Output the [X, Y] coordinate of the center of the cell containing the given text.  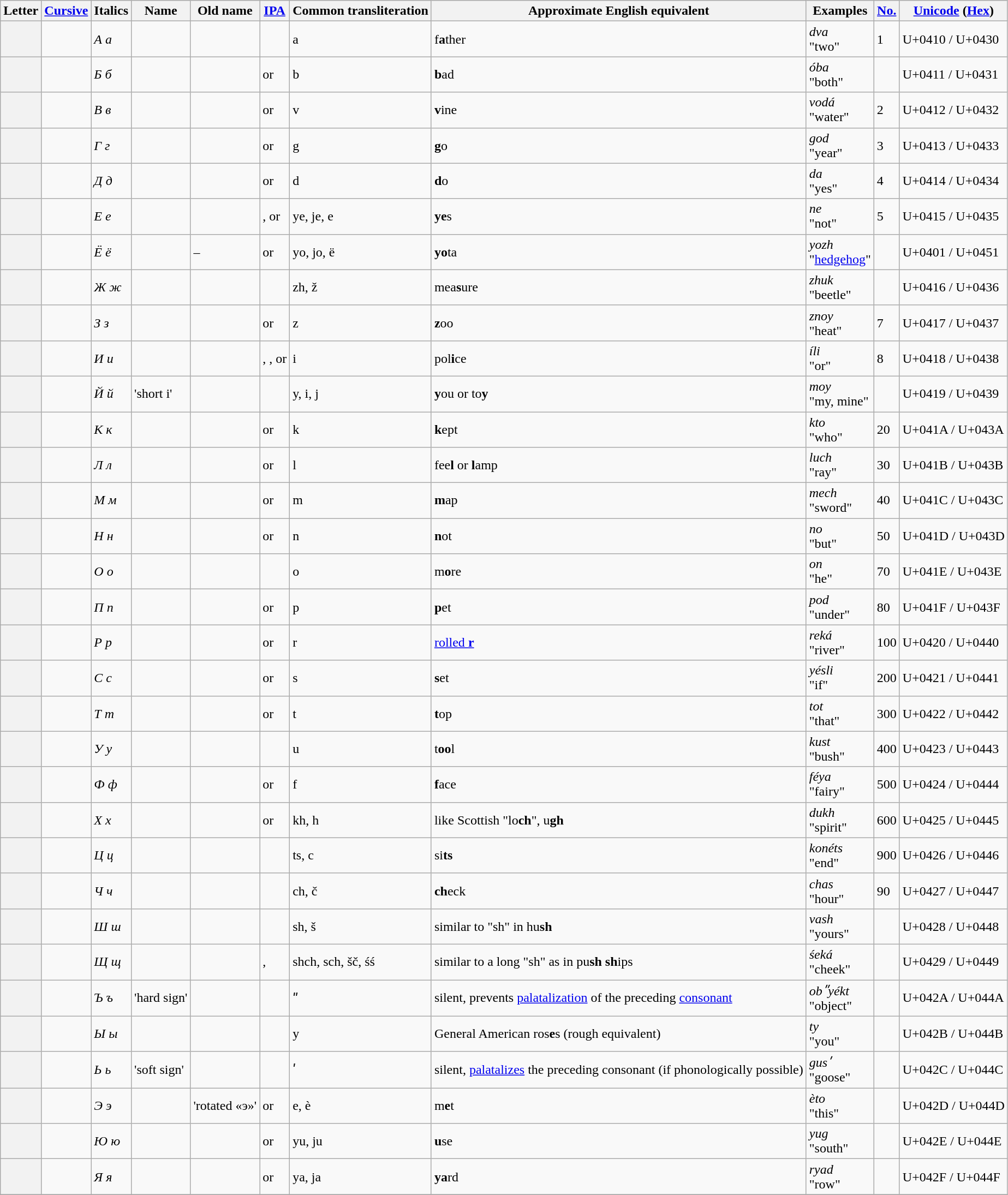
yota [619, 252]
similar to a long "sh" as in push ships [619, 961]
god"year" [840, 145]
Examples [840, 11]
met [619, 1106]
U+0411 / U+0431 [953, 74]
U+0424 / U+0444 [953, 785]
IPA [275, 11]
ya, ja [361, 1176]
tot"that" [840, 714]
U+042C / U+044C [953, 1069]
o [361, 572]
measure [619, 287]
konéts"end" [840, 856]
i [361, 358]
З з [111, 323]
U+0427 / U+0447 [953, 891]
Ф ф [111, 785]
luch"ray" [840, 465]
U+0401 / U+0451 [953, 252]
Ё ё [111, 252]
a [361, 39]
rolled r [619, 643]
U+041C / U+043C [953, 501]
do [619, 181]
Т т [111, 714]
О о [111, 572]
map [619, 501]
zh, ž [361, 287]
l [361, 465]
féya"fairy" [840, 785]
70 [886, 572]
П п [111, 607]
U+042E / U+044E [953, 1142]
vodá"water" [840, 110]
Ц ц [111, 856]
U+042B / U+044B [953, 1033]
ty"you" [840, 1033]
Ш ш [111, 927]
U+0416 / U+0436 [953, 287]
set [619, 678]
z [361, 323]
zoo [619, 323]
g [361, 145]
pet [619, 607]
100 [886, 643]
dva"two" [840, 39]
Ю ю [111, 1142]
, [275, 961]
dukh"spirit" [840, 820]
chas"hour" [840, 891]
Н н [111, 536]
U+0415 / U+0435 [953, 216]
Г г [111, 145]
U+0426 / U+0446 [953, 856]
U+0422 / U+0442 [953, 714]
500 [886, 785]
s [361, 678]
yes [619, 216]
U+0420 / U+0440 [953, 643]
U+0425 / U+0445 [953, 820]
Р р [111, 643]
ryad"row" [840, 1176]
50 [886, 536]
more [619, 572]
General American roses (rough equivalent) [619, 1033]
Italics [111, 11]
kh, h [361, 820]
silent, palatalizes the preceding consonant (if phonologically possible) [619, 1069]
Ы ы [111, 1033]
moy"my, mine" [840, 394]
èto"this" [840, 1106]
, or [275, 216]
śeká"cheek" [840, 961]
М м [111, 501]
Name [161, 11]
U+042A / U+044A [953, 999]
U+042D / U+044D [953, 1106]
check [619, 891]
'soft sign' [161, 1069]
obʺyékt"object" [840, 999]
'short i' [161, 394]
t [361, 714]
ʺ [361, 999]
use [619, 1142]
Х х [111, 820]
U+0418 / U+0438 [953, 358]
v [361, 110]
yésli"if" [840, 678]
bad [619, 74]
feel or lamp [619, 465]
3 [886, 145]
yu, ju [361, 1142]
'rotated «э»' [225, 1106]
, , or [275, 358]
Д д [111, 181]
u [361, 749]
А а [111, 39]
Ж ж [111, 287]
'hard sign' [161, 999]
С с [111, 678]
shch, sch, šč, śś [361, 961]
U+0410 / U+0430 [953, 39]
vine [619, 110]
no"but" [840, 536]
f [361, 785]
30 [886, 465]
U+0412 / U+0432 [953, 110]
Ь ь [111, 1069]
kept [619, 429]
Ъ ъ [111, 999]
2 [886, 110]
90 [886, 891]
40 [886, 501]
top [619, 714]
yard [619, 1176]
vash"yours" [840, 927]
ʹ [361, 1069]
U+0423 / U+0443 [953, 749]
reká"river" [840, 643]
zhuk"beetle" [840, 287]
b [361, 74]
U+042F / U+044F [953, 1176]
Э э [111, 1106]
7 [886, 323]
mech"sword" [840, 501]
like Scottish "loch", ugh [619, 820]
U+0414 / U+0434 [953, 181]
Cursive [67, 11]
Б б [111, 74]
U+0413 / U+0433 [953, 145]
íli"or" [840, 358]
1 [886, 39]
ne"not" [840, 216]
Letter [21, 11]
U+041B / U+043B [953, 465]
Е е [111, 216]
police [619, 358]
silent, prevents palatalization of the preceding consonant [619, 999]
kust"bush" [840, 749]
yo, jo, ë [361, 252]
Л л [111, 465]
К к [111, 429]
400 [886, 749]
No. [886, 11]
pod"under" [840, 607]
80 [886, 607]
gusʹ"goose" [840, 1069]
В в [111, 110]
Ч ч [111, 891]
sh, š [361, 927]
father [619, 39]
e, è [361, 1106]
4 [886, 181]
У у [111, 749]
Й й [111, 394]
5 [886, 216]
U+0429 / U+0449 [953, 961]
yug"south" [840, 1142]
Unicode (Hex) [953, 11]
y [361, 1033]
U+041D / U+043D [953, 536]
200 [886, 678]
d [361, 181]
– [225, 252]
n [361, 536]
Я я [111, 1176]
you or toy [619, 394]
300 [886, 714]
tool [619, 749]
k [361, 429]
y, i, j [361, 394]
Щ щ [111, 961]
U+041F / U+043F [953, 607]
Common transliteration [361, 11]
go [619, 145]
kto"who" [840, 429]
Old name [225, 11]
yozh"hedgehog" [840, 252]
óba"both" [840, 74]
ts, c [361, 856]
p [361, 607]
20 [886, 429]
И и [111, 358]
U+0417 / U+0437 [953, 323]
U+0419 / U+0439 [953, 394]
on"he" [840, 572]
not [619, 536]
600 [886, 820]
m [361, 501]
znoy"heat" [840, 323]
da"yes" [840, 181]
900 [886, 856]
U+0421 / U+0441 [953, 678]
8 [886, 358]
ye, je, e [361, 216]
Approximate English equivalent [619, 11]
U+041E / U+043E [953, 572]
U+041A / U+043A [953, 429]
sits [619, 856]
ch, č [361, 891]
U+0428 / U+0448 [953, 927]
r [361, 643]
face [619, 785]
similar to "sh" in hush [619, 927]
